Pinpoint the cell where the given text exists, returning its (x, y) midpoint coordinate. 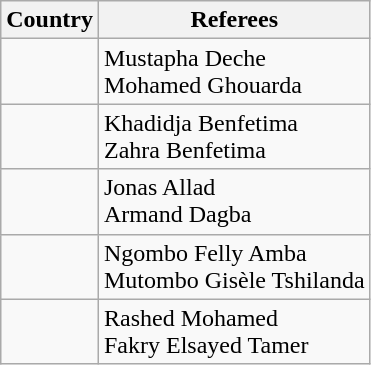
Country (50, 20)
Mustapha DecheMohamed Ghouarda (234, 72)
Ngombo Felly AmbaMutombo Gisèle Tshilanda (234, 266)
Rashed MohamedFakry Elsayed Tamer (234, 332)
Jonas AlladArmand Dagba (234, 202)
Referees (234, 20)
Khadidja BenfetimaZahra Benfetima (234, 136)
